Extract the [X, Y] coordinate from the center of the cell holding the provided text.  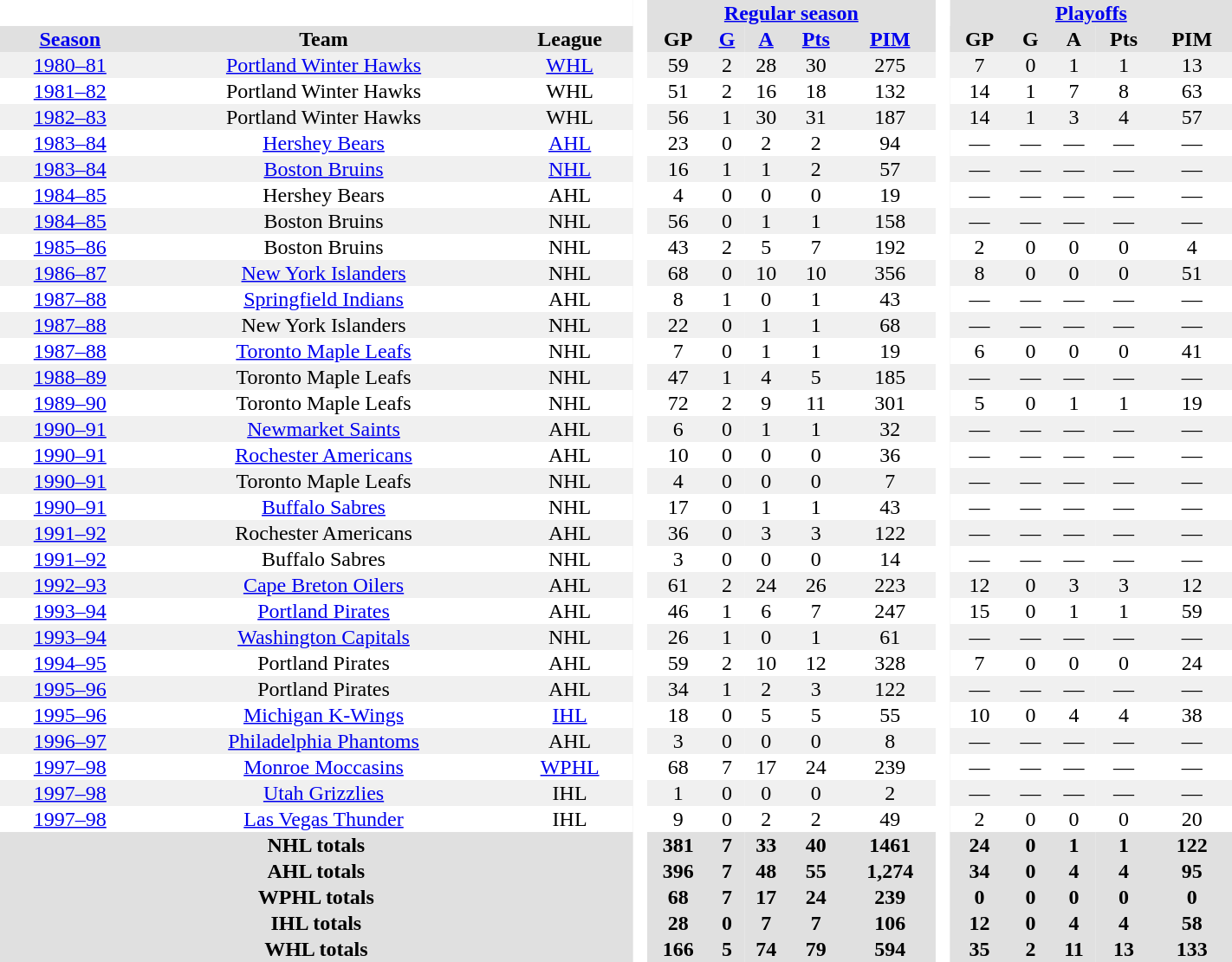
356 [890, 273]
192 [890, 247]
AHL totals [316, 871]
47 [678, 377]
32 [890, 429]
Washington Capitals [324, 637]
1461 [890, 845]
132 [890, 91]
Las Vegas Thunder [324, 819]
46 [678, 611]
15 [979, 611]
94 [890, 143]
31 [816, 117]
106 [890, 923]
Cape Breton Oilers [324, 585]
1985–86 [70, 247]
247 [890, 611]
396 [678, 871]
72 [678, 403]
594 [890, 949]
1981–82 [70, 91]
League [569, 39]
Michigan K-Wings [324, 715]
1994–95 [70, 663]
40 [816, 845]
79 [816, 949]
22 [678, 325]
Newmarket Saints [324, 429]
275 [890, 65]
WHL totals [316, 949]
223 [890, 585]
33 [766, 845]
20 [1192, 819]
1996–97 [70, 741]
41 [1192, 351]
48 [766, 871]
301 [890, 403]
74 [766, 949]
381 [678, 845]
49 [890, 819]
187 [890, 117]
95 [1192, 871]
63 [1192, 91]
166 [678, 949]
Playoffs [1092, 13]
35 [979, 949]
Monroe Moccasins [324, 767]
Regular season [791, 13]
1980–81 [70, 65]
1988–89 [70, 377]
58 [1192, 923]
328 [890, 663]
Utah Grizzlies [324, 793]
38 [1192, 715]
WPHL [569, 767]
133 [1192, 949]
185 [890, 377]
1989–90 [70, 403]
Philadelphia Phantoms [324, 741]
IHL totals [316, 923]
WPHL totals [316, 897]
NHL totals [316, 845]
1982–83 [70, 117]
1986–87 [70, 273]
Team [324, 39]
Springfield Indians [324, 299]
Season [70, 39]
1,274 [890, 871]
158 [890, 221]
23 [678, 143]
1992–93 [70, 585]
